Scan for the cell matching the given text and deliver its (x, y) coordinate at center. 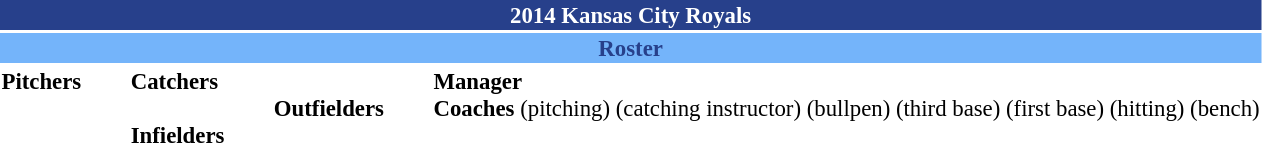
2014 Kansas City Royals (630, 15)
Roster (630, 48)
